From the cell containing the given text, extract its center point as (X, Y) coordinate. 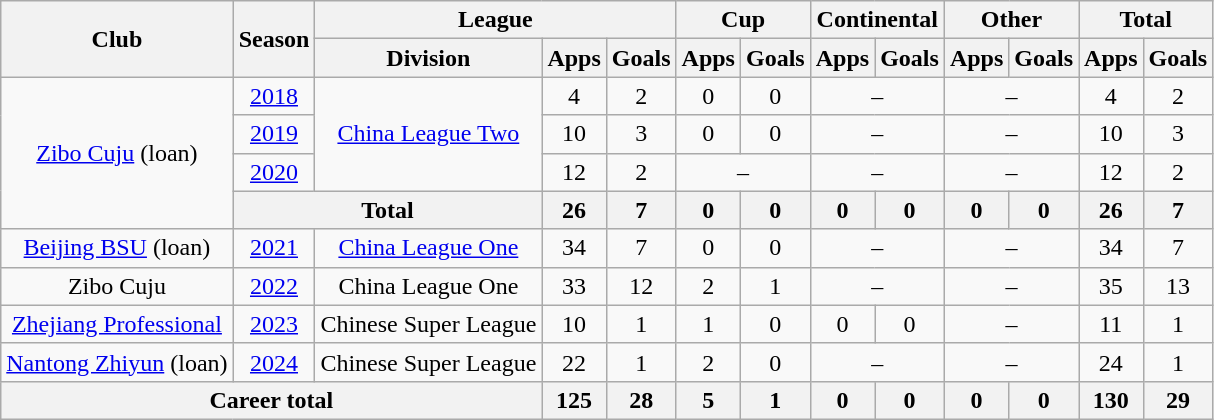
24 (1111, 362)
2021 (274, 248)
Season (274, 39)
Other (1011, 20)
Continental (877, 20)
2019 (274, 134)
2020 (274, 172)
5 (708, 400)
2022 (274, 286)
Zhejiang Professional (117, 324)
2018 (274, 96)
Beijing BSU (loan) (117, 248)
Zibo Cuju (117, 286)
33 (574, 286)
2024 (274, 362)
Club (117, 39)
28 (641, 400)
Zibo Cuju (loan) (117, 153)
China League Two (428, 134)
Career total (272, 400)
13 (1178, 286)
Division (428, 58)
22 (574, 362)
130 (1111, 400)
125 (574, 400)
Nantong Zhiyun (loan) (117, 362)
11 (1111, 324)
2023 (274, 324)
29 (1178, 400)
League (496, 20)
35 (1111, 286)
Cup (743, 20)
